Find where the given text appears and provide that cell's center as [X, Y] coordinate. 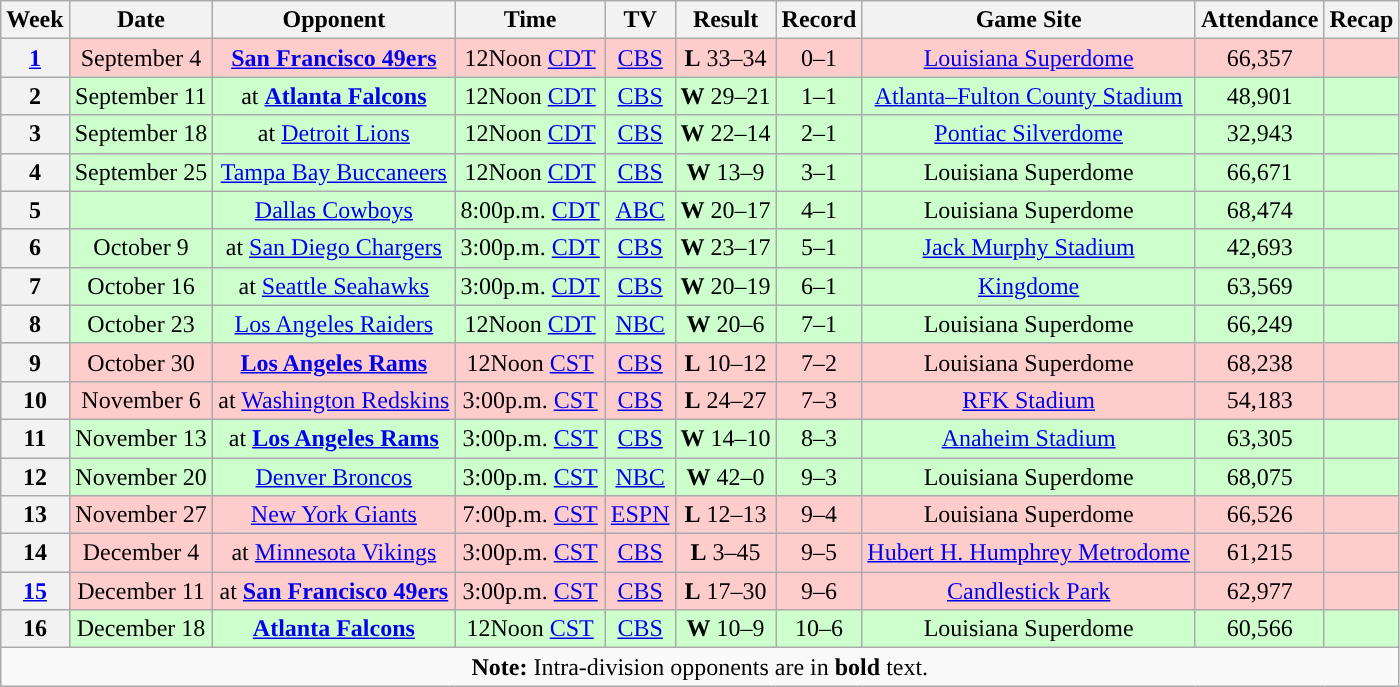
66,671 [1259, 172]
RFK Stadium [1029, 400]
Opponent [334, 20]
Kingdome [1029, 286]
W 20–17 [726, 210]
Note: Intra-division opponents are in bold text. [700, 667]
9–4 [819, 515]
W 42–0 [726, 477]
December 4 [141, 553]
9–6 [819, 591]
Los Angeles Raiders [334, 324]
61,215 [1259, 553]
16 [35, 629]
63,569 [1259, 286]
Hubert H. Humphrey Metrodome [1029, 553]
4–1 [819, 210]
9–3 [819, 477]
W 10–9 [726, 629]
13 [35, 515]
6–1 [819, 286]
Anaheim Stadium [1029, 438]
0–1 [819, 58]
54,183 [1259, 400]
14 [35, 553]
ABC [640, 210]
W 22–14 [726, 134]
Tampa Bay Buccaneers [334, 172]
at San Diego Chargers [334, 248]
Game Site [1029, 20]
L 3–45 [726, 553]
Recap [1362, 20]
8:00p.m. CDT [530, 210]
68,474 [1259, 210]
W 20–19 [726, 286]
10 [35, 400]
5 [35, 210]
L 17–30 [726, 591]
at Atlanta Falcons [334, 96]
New York Giants [334, 515]
62,977 [1259, 591]
9–5 [819, 553]
at Washington Redskins [334, 400]
October 30 [141, 362]
October 16 [141, 286]
November 13 [141, 438]
3 [35, 134]
September 25 [141, 172]
11 [35, 438]
L 33–34 [726, 58]
December 11 [141, 591]
12 [35, 477]
W 29–21 [726, 96]
W 23–17 [726, 248]
7–3 [819, 400]
5–1 [819, 248]
Candlestick Park [1029, 591]
48,901 [1259, 96]
L 12–13 [726, 515]
Atlanta–Fulton County Stadium [1029, 96]
Pontiac Silverdome [1029, 134]
Atlanta Falcons [334, 629]
1–1 [819, 96]
66,357 [1259, 58]
68,238 [1259, 362]
at Los Angeles Rams [334, 438]
68,075 [1259, 477]
66,526 [1259, 515]
Record [819, 20]
September 18 [141, 134]
10–6 [819, 629]
2–1 [819, 134]
7 [35, 286]
San Francisco 49ers [334, 58]
9 [35, 362]
1 [35, 58]
ESPN [640, 515]
Denver Broncos [334, 477]
6 [35, 248]
November 6 [141, 400]
December 18 [141, 629]
Attendance [1259, 20]
4 [35, 172]
L 24–27 [726, 400]
at San Francisco 49ers [334, 591]
W 14–10 [726, 438]
W 13–9 [726, 172]
November 20 [141, 477]
November 27 [141, 515]
66,249 [1259, 324]
60,566 [1259, 629]
L 10–12 [726, 362]
Week [35, 20]
Los Angeles Rams [334, 362]
at Minnesota Vikings [334, 553]
Time [530, 20]
September 4 [141, 58]
Dallas Cowboys [334, 210]
42,693 [1259, 248]
7–1 [819, 324]
October 9 [141, 248]
63,305 [1259, 438]
8 [35, 324]
3–1 [819, 172]
at Seattle Seahawks [334, 286]
7–2 [819, 362]
W 20–6 [726, 324]
Result [726, 20]
15 [35, 591]
TV [640, 20]
at Detroit Lions [334, 134]
2 [35, 96]
7:00p.m. CST [530, 515]
8–3 [819, 438]
32,943 [1259, 134]
Date [141, 20]
Jack Murphy Stadium [1029, 248]
September 11 [141, 96]
October 23 [141, 324]
